Scan for the cell matching the given text and deliver its (x, y) coordinate at center. 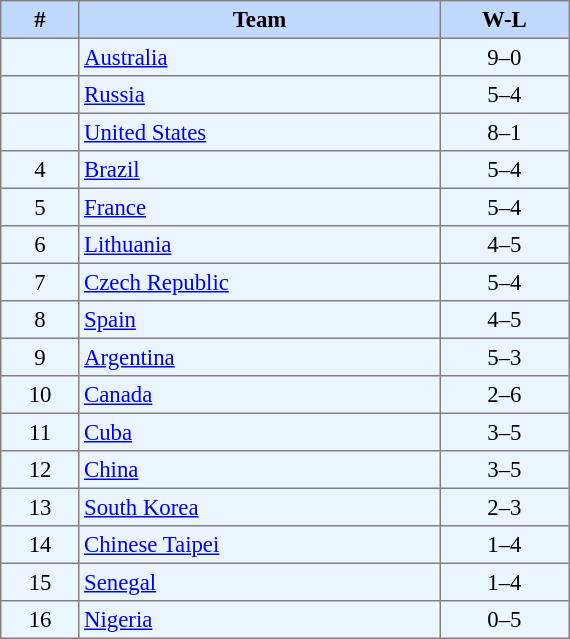
5 (40, 207)
Chinese Taipei (260, 545)
Argentina (260, 357)
12 (40, 470)
France (260, 207)
2–3 (504, 507)
Senegal (260, 582)
0–5 (504, 620)
Russia (260, 95)
6 (40, 245)
8–1 (504, 132)
United States (260, 132)
Spain (260, 320)
China (260, 470)
Czech Republic (260, 282)
15 (40, 582)
Australia (260, 57)
2–6 (504, 395)
9–0 (504, 57)
Lithuania (260, 245)
4 (40, 170)
11 (40, 432)
5–3 (504, 357)
13 (40, 507)
Team (260, 20)
16 (40, 620)
9 (40, 357)
# (40, 20)
W-L (504, 20)
Nigeria (260, 620)
8 (40, 320)
Brazil (260, 170)
Cuba (260, 432)
Canada (260, 395)
South Korea (260, 507)
14 (40, 545)
7 (40, 282)
10 (40, 395)
